Find where the given text appears and provide that cell's center as [X, Y] coordinate. 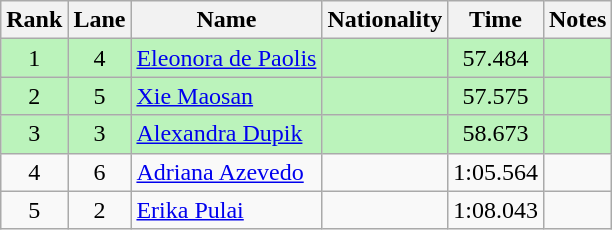
Alexandra Dupik [226, 134]
1:05.564 [496, 172]
Adriana Azevedo [226, 172]
1:08.043 [496, 210]
1 [34, 58]
57.575 [496, 96]
Name [226, 20]
6 [100, 172]
58.673 [496, 134]
Nationality [385, 20]
Eleonora de Paolis [226, 58]
Lane [100, 20]
57.484 [496, 58]
Xie Maosan [226, 96]
Notes [577, 20]
Rank [34, 20]
Time [496, 20]
Erika Pulai [226, 210]
